Pinpoint the cell where the given text exists, returning its (x, y) midpoint coordinate. 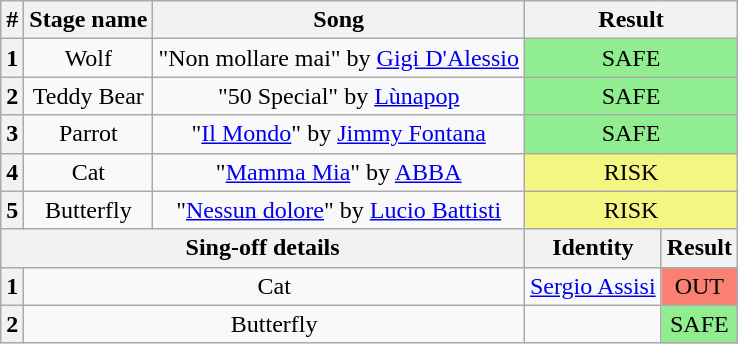
"Non mollare mai" by Gigi D'Alessio (339, 58)
3 (12, 134)
"Il Mondo" by Jimmy Fontana (339, 134)
4 (12, 172)
Stage name (88, 20)
Identity (592, 248)
Teddy Bear (88, 96)
Parrot (88, 134)
OUT (699, 286)
# (12, 20)
"50 Special" by Lùnapop (339, 96)
"Mamma Mia" by ABBA (339, 172)
Sing-off details (263, 248)
"Nessun dolore" by Lucio Battisti (339, 210)
5 (12, 210)
Sergio Assisi (592, 286)
Song (339, 20)
Wolf (88, 58)
